Extract the (x, y) coordinate from the center of the cell holding the provided text.  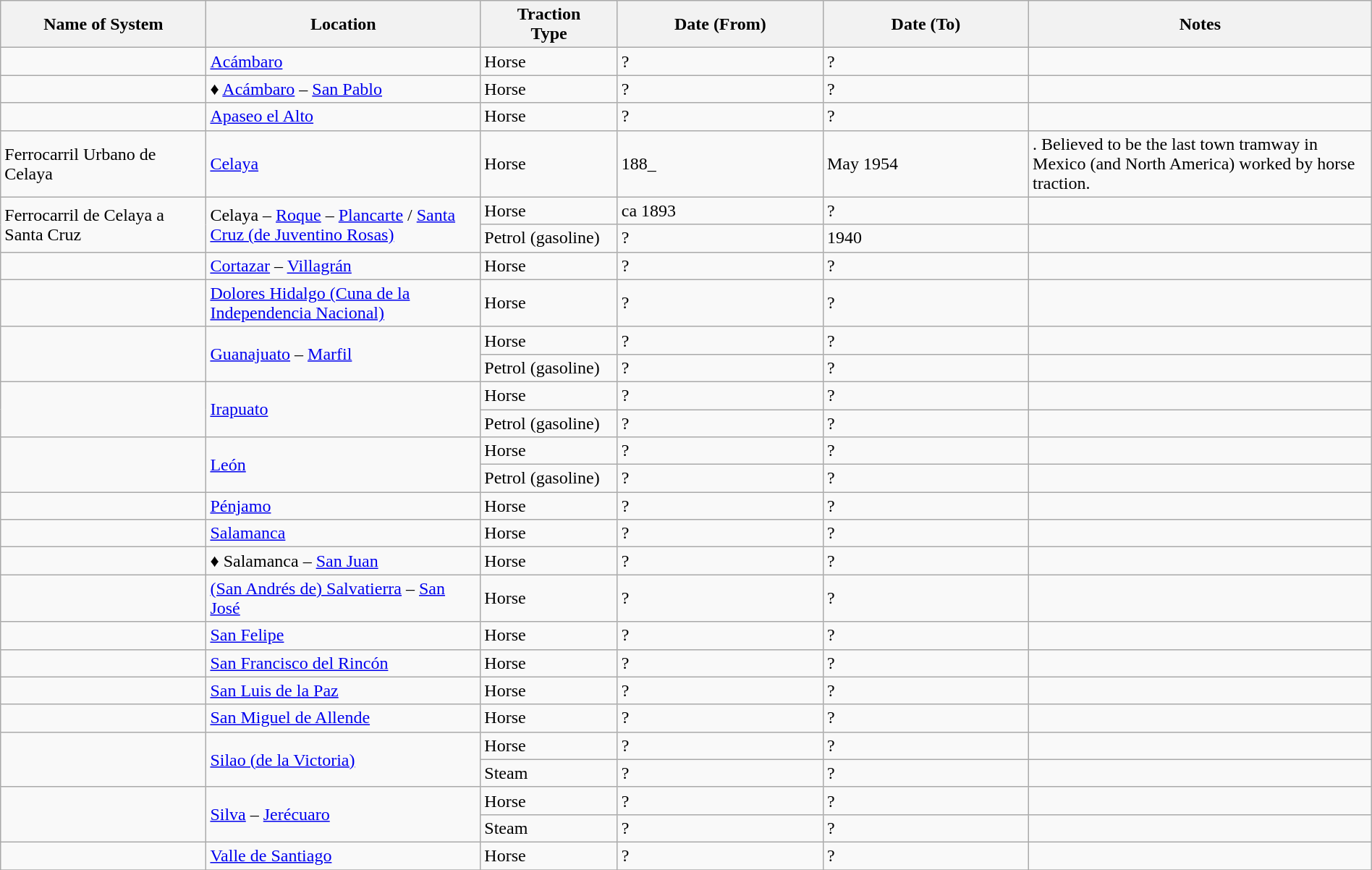
1940 (926, 238)
Celaya (343, 164)
TractionType (549, 25)
Date (From) (720, 25)
Celaya – Roque – Plancarte / Santa Cruz (de Juventino Rosas) (343, 224)
♦ Acámbaro – San Pablo (343, 89)
(San Andrés de) Salvatierra – San José (343, 598)
Date (To) (926, 25)
Name of System (103, 25)
♦ Salamanca – San Juan (343, 561)
San Felipe (343, 635)
ca 1893 (720, 211)
Notes (1200, 25)
Valle de Santiago (343, 856)
. Believed to be the last town tramway in Mexico (and North America) worked by horse traction. (1200, 164)
San Francisco del Rincón (343, 663)
San Luis de la Paz (343, 690)
Cortazar – Villagrán (343, 266)
Irapuato (343, 409)
Dolores Hidalgo (Cuna de la Independencia Nacional) (343, 303)
188_ (720, 164)
Salamanca (343, 533)
Ferrocarril de Celaya a Santa Cruz (103, 224)
Guanajuato – Marfil (343, 354)
May 1954 (926, 164)
Location (343, 25)
Silva – Jerécuaro (343, 814)
Acámbaro (343, 62)
Silao (de la Victoria) (343, 759)
Apaseo el Alto (343, 117)
León (343, 465)
San Miguel de Allende (343, 718)
Pénjamo (343, 506)
Ferrocarril Urbano de Celaya (103, 164)
